Search for the cell housing the specified text and yield its [x, y] center coordinate. 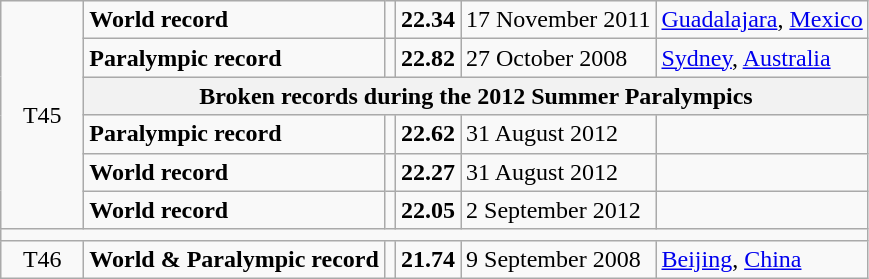
Beijing, China [762, 259]
22.27 [428, 172]
22.34 [428, 20]
Broken records during the 2012 Summer Paralympics [476, 96]
World & Paralympic record [234, 259]
21.74 [428, 259]
22.82 [428, 58]
27 October 2008 [558, 58]
2 September 2012 [558, 210]
22.62 [428, 134]
9 September 2008 [558, 259]
Guadalajara, Mexico [762, 20]
22.05 [428, 210]
17 November 2011 [558, 20]
T46 [42, 259]
T45 [42, 115]
Sydney, Australia [762, 58]
